Capture the cell that displays the provided text and extract its [x, y] central coordinate. 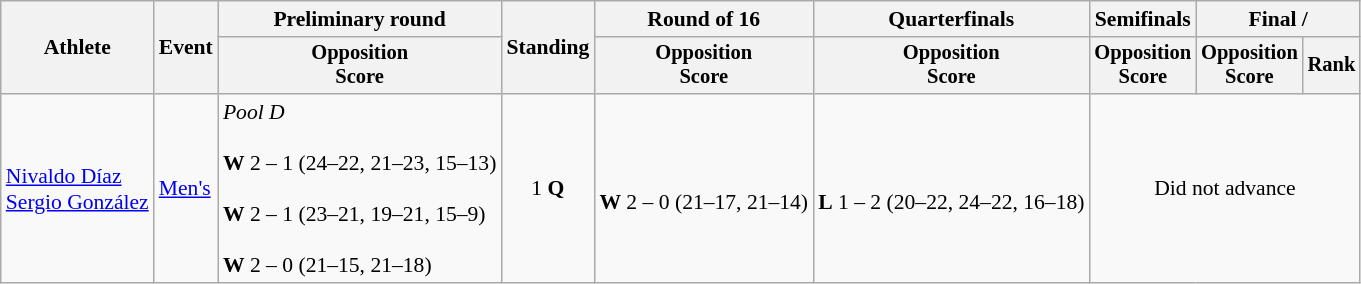
Quarterfinals [951, 19]
Athlete [78, 48]
L 1 – 2 (20–22, 24–22, 16–18) [951, 188]
Preliminary round [360, 19]
Final / [1278, 19]
Men's [186, 188]
Semifinals [1142, 19]
Did not advance [1224, 188]
W 2 – 0 (21–17, 21–14) [704, 188]
1 Q [548, 188]
Round of 16 [704, 19]
Rank [1332, 66]
Event [186, 48]
Standing [548, 48]
Pool DW 2 – 1 (24–22, 21–23, 15–13)W 2 – 1 (23–21, 19–21, 15–9)W 2 – 0 (21–15, 21–18) [360, 188]
Nivaldo DíazSergio González [78, 188]
